For the text-containing cell, return its midpoint in [x, y] coordinate format. 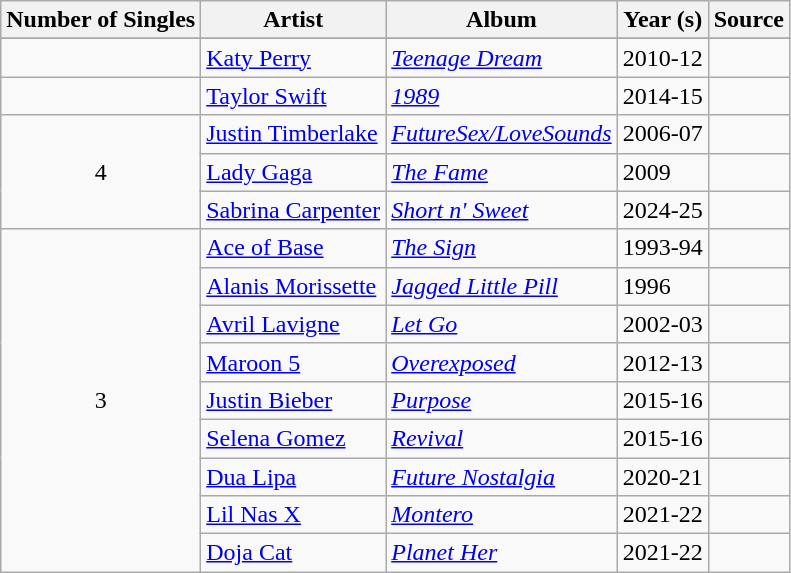
Lady Gaga [294, 172]
Montero [502, 515]
Selena Gomez [294, 438]
Justin Timberlake [294, 134]
Avril Lavigne [294, 324]
Jagged Little Pill [502, 286]
Ace of Base [294, 248]
Revival [502, 438]
1989 [502, 96]
The Fame [502, 172]
Number of Singles [101, 20]
1993-94 [662, 248]
2002-03 [662, 324]
2009 [662, 172]
FutureSex/LoveSounds [502, 134]
Dua Lipa [294, 477]
Year (s) [662, 20]
2020-21 [662, 477]
Justin Bieber [294, 400]
Taylor Swift [294, 96]
Doja Cat [294, 553]
3 [101, 400]
2012-13 [662, 362]
The Sign [502, 248]
Let Go [502, 324]
Teenage Dream [502, 58]
Overexposed [502, 362]
1996 [662, 286]
Source [748, 20]
Short n' Sweet [502, 210]
Sabrina Carpenter [294, 210]
Lil Nas X [294, 515]
2014-15 [662, 96]
Artist [294, 20]
2024-25 [662, 210]
Album [502, 20]
Katy Perry [294, 58]
4 [101, 172]
Maroon 5 [294, 362]
2006-07 [662, 134]
2010-12 [662, 58]
Purpose [502, 400]
Planet Her [502, 553]
Future Nostalgia [502, 477]
Alanis Morissette [294, 286]
